Output the (X, Y) coordinate of the center of the cell containing the given text.  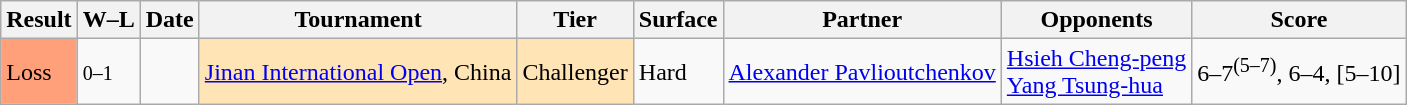
Score (1299, 20)
W–L (108, 20)
Alexander Pavlioutchenkov (862, 72)
6–7(5–7), 6–4, [5–10] (1299, 72)
Surface (678, 20)
0–1 (108, 72)
Loss (39, 72)
Result (39, 20)
Jinan International Open, China (358, 72)
Hard (678, 72)
Opponents (1096, 20)
Date (170, 20)
Tournament (358, 20)
Partner (862, 20)
Tier (575, 20)
Challenger (575, 72)
Hsieh Cheng-peng Yang Tsung-hua (1096, 72)
